Detect which cell encompasses the target text, then output its [x, y] center coordinate. 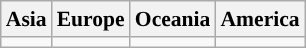
America [260, 19]
Asia [26, 19]
Europe [91, 19]
Oceania [173, 19]
